Provide the [X, Y] coordinate of the cell's center where the given text is located.  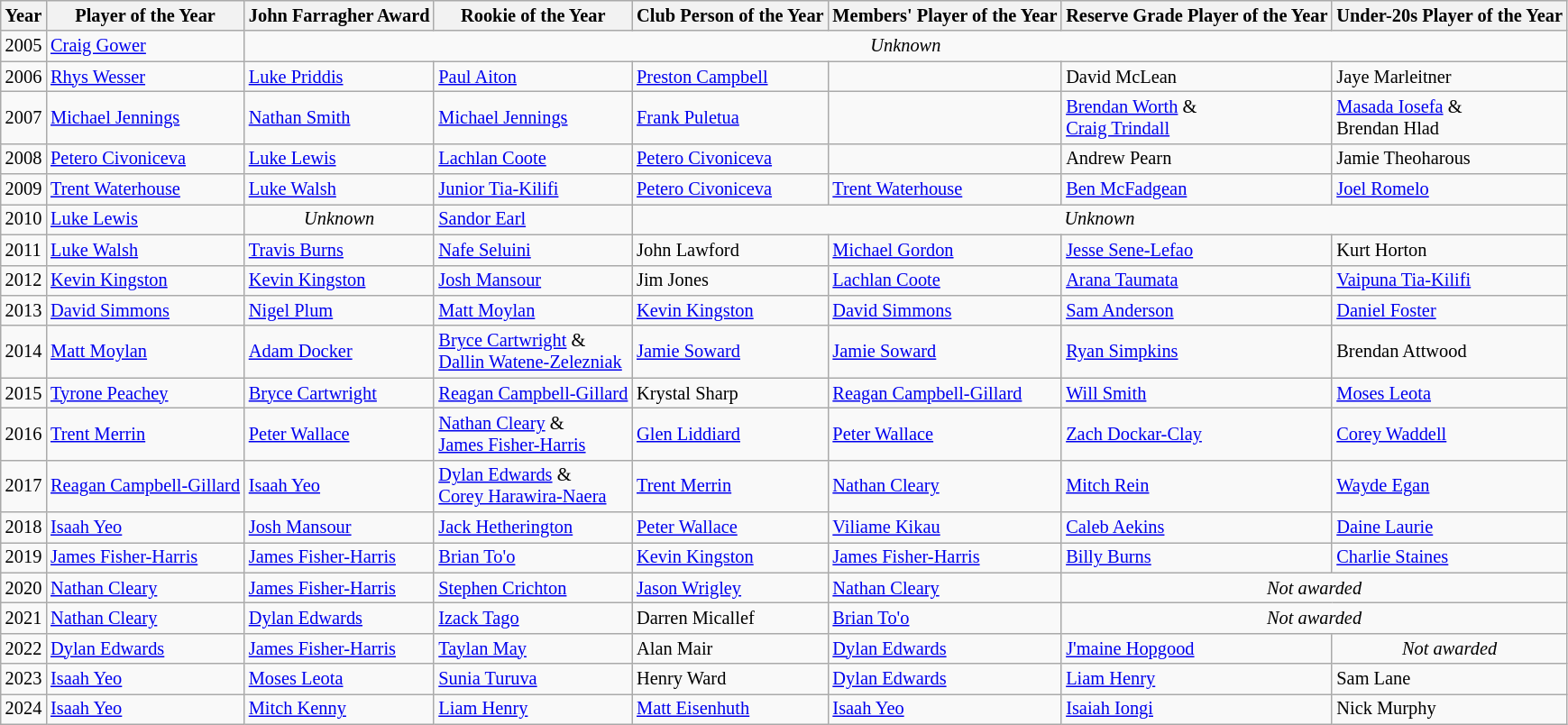
2017 [23, 486]
Isaiah Iongi [1197, 709]
Vaipuna Tia-Kilifi [1449, 280]
Bryce Cartwright &Dallin Watene-Zelezniak [533, 352]
2015 [23, 393]
Brendan Worth &Craig Trindall [1197, 117]
Bryce Cartwright [339, 393]
2012 [23, 280]
Glen Liddiard [730, 434]
Darren Micallef [730, 618]
Nafe Seluini [533, 250]
2018 [23, 528]
2008 [23, 159]
Jim Jones [730, 280]
Taylan May [533, 648]
Jamie Theoharous [1449, 159]
Kurt Horton [1449, 250]
Club Person of the Year [730, 15]
Henry Ward [730, 679]
2022 [23, 648]
Frank Puletua [730, 117]
Jason Wrigley [730, 588]
Sam Anderson [1197, 310]
Nathan Smith [339, 117]
2021 [23, 618]
2023 [23, 679]
Alan Mair [730, 648]
2016 [23, 434]
Jaye Marleitner [1449, 77]
2014 [23, 352]
Matt Eisenhuth [730, 709]
Junior Tia-Kilifi [533, 189]
Ben McFadgean [1197, 189]
2020 [23, 588]
Viliame Kikau [945, 528]
Members' Player of the Year [945, 15]
Arana Taumata [1197, 280]
Daine Laurie [1449, 528]
Joel Romelo [1449, 189]
Player of the Year [145, 15]
2011 [23, 250]
Sunia Turuva [533, 679]
Preston Campbell [730, 77]
Andrew Pearn [1197, 159]
2005 [23, 46]
David McLean [1197, 77]
Rhys Wesser [145, 77]
Zach Dockar-Clay [1197, 434]
Charlie Staines [1449, 557]
2013 [23, 310]
Year [23, 15]
Krystal Sharp [730, 393]
Wayde Egan [1449, 486]
J'maine Hopgood [1197, 648]
Nigel Plum [339, 310]
Corey Waddell [1449, 434]
2009 [23, 189]
Izack Tago [533, 618]
Masada Iosefa &Brendan Hlad [1449, 117]
2010 [23, 219]
Nick Murphy [1449, 709]
Sandor Earl [533, 219]
John Farragher Award [339, 15]
Dylan Edwards &Corey Harawira-Naera [533, 486]
Nathan Cleary &James Fisher-Harris [533, 434]
Brendan Attwood [1449, 352]
Tyrone Peachey [145, 393]
Travis Burns [339, 250]
Jesse Sene-Lefao [1197, 250]
Ryan Simpkins [1197, 352]
Stephen Crichton [533, 588]
Rookie of the Year [533, 15]
2006 [23, 77]
Jack Hetherington [533, 528]
John Lawford [730, 250]
Daniel Foster [1449, 310]
Will Smith [1197, 393]
Sam Lane [1449, 679]
2019 [23, 557]
Mitch Rein [1197, 486]
Under-20s Player of the Year [1449, 15]
Reserve Grade Player of the Year [1197, 15]
Luke Priddis [339, 77]
2007 [23, 117]
Craig Gower [145, 46]
Billy Burns [1197, 557]
Michael Gordon [945, 250]
Paul Aiton [533, 77]
Caleb Aekins [1197, 528]
2024 [23, 709]
Mitch Kenny [339, 709]
Adam Docker [339, 352]
